Scan for the cell matching the given text and deliver its [X, Y] coordinate at center. 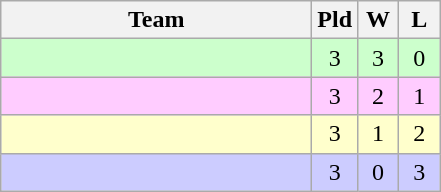
L [420, 20]
W [378, 20]
Pld [335, 20]
Team [156, 20]
